Scan for the cell matching the given text and deliver its (x, y) coordinate at center. 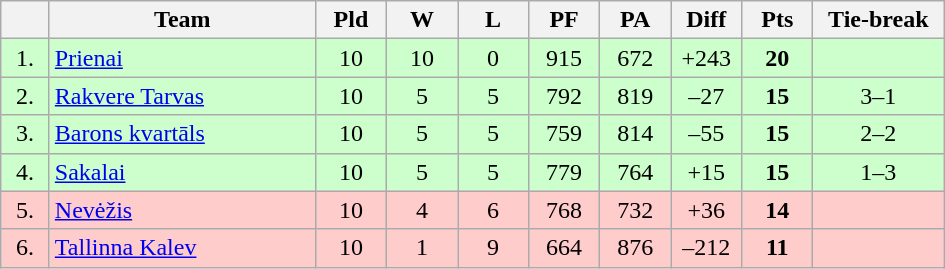
819 (636, 96)
4. (26, 172)
20 (778, 58)
768 (564, 210)
Sakalai (182, 172)
PA (636, 20)
–212 (706, 248)
0 (494, 58)
Prienai (182, 58)
Barons kvartāls (182, 134)
+36 (706, 210)
Rakvere Tarvas (182, 96)
1 (422, 248)
3. (26, 134)
Diff (706, 20)
6 (494, 210)
Team (182, 20)
4 (422, 210)
764 (636, 172)
664 (564, 248)
759 (564, 134)
Tie-break (878, 20)
3–1 (878, 96)
+243 (706, 58)
Pts (778, 20)
814 (636, 134)
5. (26, 210)
PF (564, 20)
2. (26, 96)
2–2 (878, 134)
Nevėžis (182, 210)
1. (26, 58)
6. (26, 248)
732 (636, 210)
14 (778, 210)
11 (778, 248)
672 (636, 58)
–27 (706, 96)
915 (564, 58)
Tallinna Kalev (182, 248)
876 (636, 248)
W (422, 20)
+15 (706, 172)
Pld (350, 20)
9 (494, 248)
1–3 (878, 172)
–55 (706, 134)
L (494, 20)
792 (564, 96)
779 (564, 172)
